Return (x, y) of the center of cell containing provided text 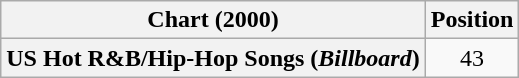
US Hot R&B/Hip-Hop Songs (Billboard) (213, 58)
Position (472, 20)
Chart (2000) (213, 20)
43 (472, 58)
